Identify which cell holds the provided text, then report its [x, y] central coordinate. 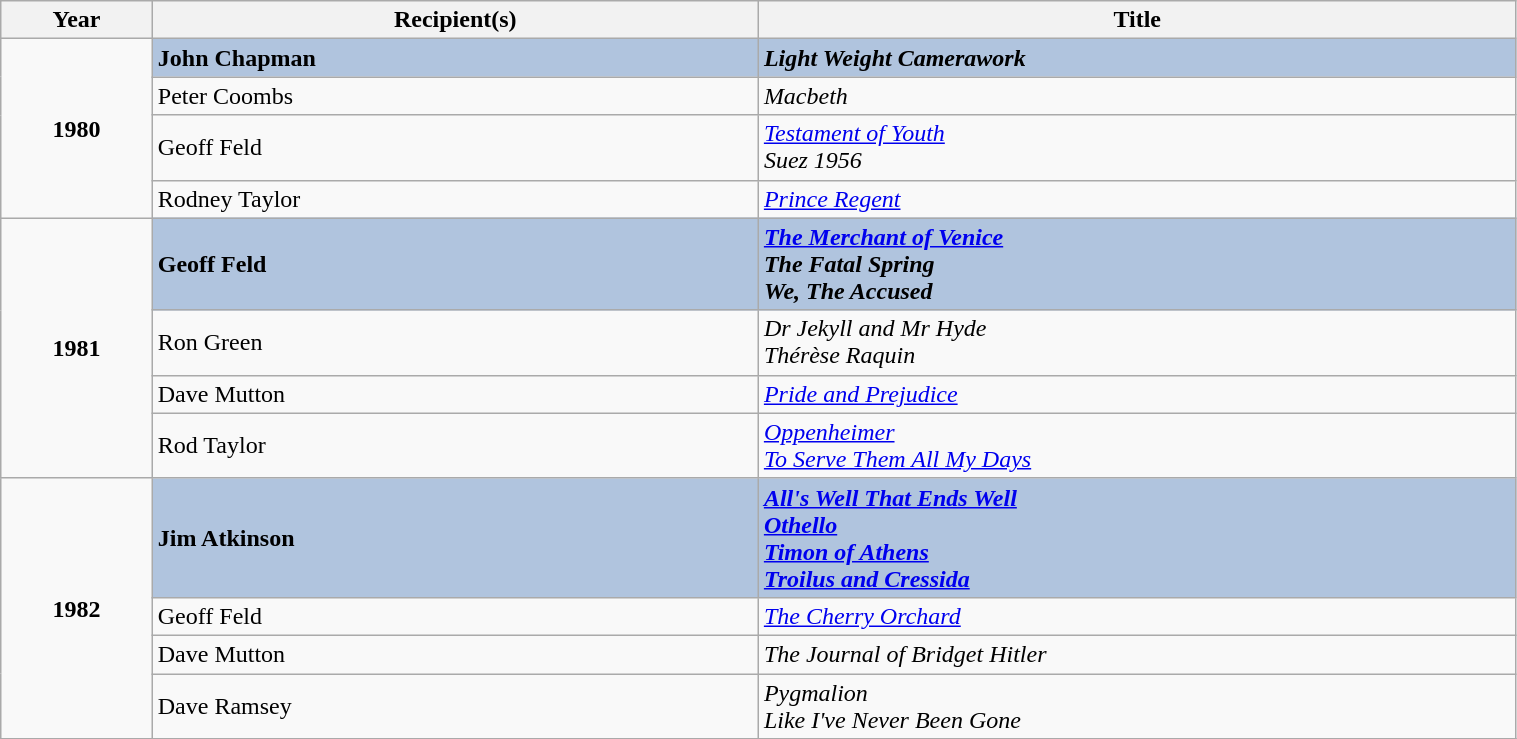
Ron Green [455, 342]
The Journal of Bridget Hitler [1137, 654]
PygmalionLike I've Never Been Gone [1137, 706]
Testament of YouthSuez 1956 [1137, 148]
Dave Ramsey [455, 706]
1981 [77, 348]
Pride and Prejudice [1137, 394]
1982 [77, 608]
1980 [77, 128]
Year [77, 20]
All's Well That Ends WellOthelloTimon of AthensTroilus and Cressida [1137, 538]
Prince Regent [1137, 199]
The Cherry Orchard [1137, 616]
Jim Atkinson [455, 538]
Rodney Taylor [455, 199]
OppenheimerTo Serve Them All My Days [1137, 446]
Rod Taylor [455, 446]
Recipient(s) [455, 20]
Peter Coombs [455, 96]
John Chapman [455, 58]
Macbeth [1137, 96]
Dr Jekyll and Mr HydeThérèse Raquin [1137, 342]
The Merchant of VeniceThe Fatal SpringWe, The Accused [1137, 264]
Title [1137, 20]
Light Weight Camerawork [1137, 58]
